From the cell containing the given text, extract its center point as [x, y] coordinate. 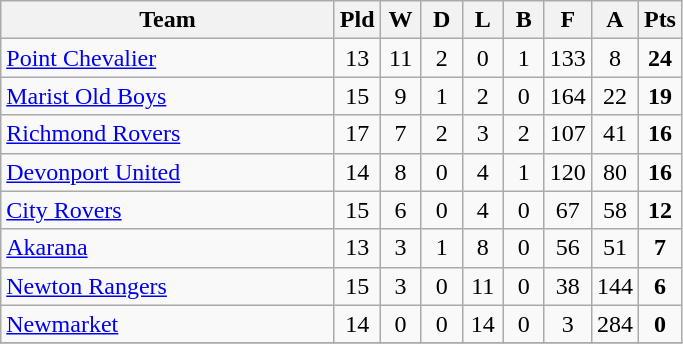
City Rovers [168, 210]
24 [660, 58]
144 [614, 286]
Devonport United [168, 172]
Richmond Rovers [168, 134]
19 [660, 96]
284 [614, 324]
164 [568, 96]
80 [614, 172]
Akarana [168, 248]
56 [568, 248]
B [524, 20]
9 [400, 96]
D [442, 20]
Point Chevalier [168, 58]
120 [568, 172]
17 [357, 134]
Team [168, 20]
107 [568, 134]
51 [614, 248]
41 [614, 134]
F [568, 20]
W [400, 20]
Pts [660, 20]
12 [660, 210]
Newmarket [168, 324]
133 [568, 58]
Newton Rangers [168, 286]
22 [614, 96]
Pld [357, 20]
38 [568, 286]
67 [568, 210]
58 [614, 210]
Marist Old Boys [168, 96]
L [482, 20]
A [614, 20]
